Detect which cell encompasses the target text, then output its (X, Y) center coordinate. 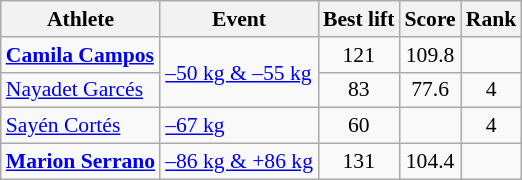
–50 kg & –55 kg (239, 72)
131 (358, 162)
Sayén Cortés (80, 126)
Score (430, 19)
121 (358, 55)
104.4 (430, 162)
Camila Campos (80, 55)
Athlete (80, 19)
Event (239, 19)
60 (358, 126)
Marion Serrano (80, 162)
83 (358, 90)
–67 kg (239, 126)
109.8 (430, 55)
77.6 (430, 90)
Rank (492, 19)
Nayadet Garcés (80, 90)
Best lift (358, 19)
–86 kg & +86 kg (239, 162)
